Provide the (X, Y) coordinate of the cell's center where the given text is located.  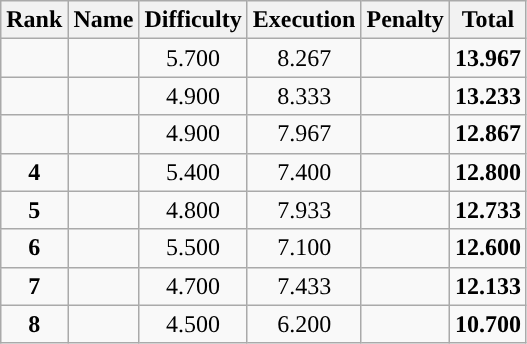
13.967 (488, 58)
4.700 (193, 286)
12.733 (488, 210)
12.800 (488, 172)
10.700 (488, 324)
12.867 (488, 134)
7 (34, 286)
Rank (34, 20)
7.933 (304, 210)
Total (488, 20)
8 (34, 324)
12.600 (488, 248)
8.267 (304, 58)
7.400 (304, 172)
Execution (304, 20)
5.500 (193, 248)
5.700 (193, 58)
6.200 (304, 324)
4.800 (193, 210)
7.433 (304, 286)
8.333 (304, 96)
4.500 (193, 324)
5.400 (193, 172)
7.100 (304, 248)
Name (104, 20)
7.967 (304, 134)
13.233 (488, 96)
5 (34, 210)
4 (34, 172)
6 (34, 248)
12.133 (488, 286)
Penalty (405, 20)
Difficulty (193, 20)
